Search for the cell housing the specified text and yield its [x, y] center coordinate. 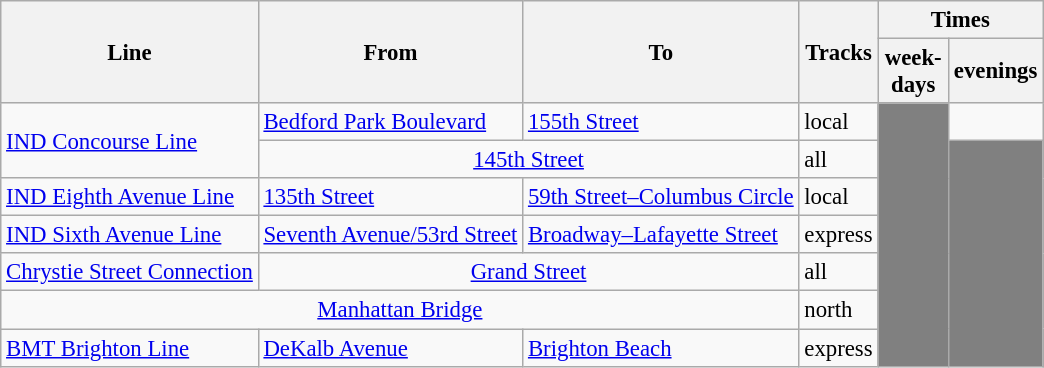
BMT Brighton Line [130, 348]
59th Street–Columbus Circle [661, 197]
135th Street [390, 197]
north [838, 310]
Chrystie Street Connection [130, 273]
week­days [914, 72]
Seventh Avenue/53rd Street [390, 235]
Bedford Park Boulevard [390, 122]
Tracks [838, 52]
155th Street [661, 122]
Grand Street [528, 273]
Times [960, 20]
DeKalb Avenue [390, 348]
evenings [996, 72]
Broadway–Lafayette Street [661, 235]
Line [130, 52]
Manhattan Bridge [400, 310]
145th Street [528, 160]
IND Sixth Avenue Line [130, 235]
IND Eighth Avenue Line [130, 197]
IND Concourse Line [130, 140]
To [661, 52]
From [390, 52]
Brighton Beach [661, 348]
